From the cell containing the given text, extract its center point as (x, y) coordinate. 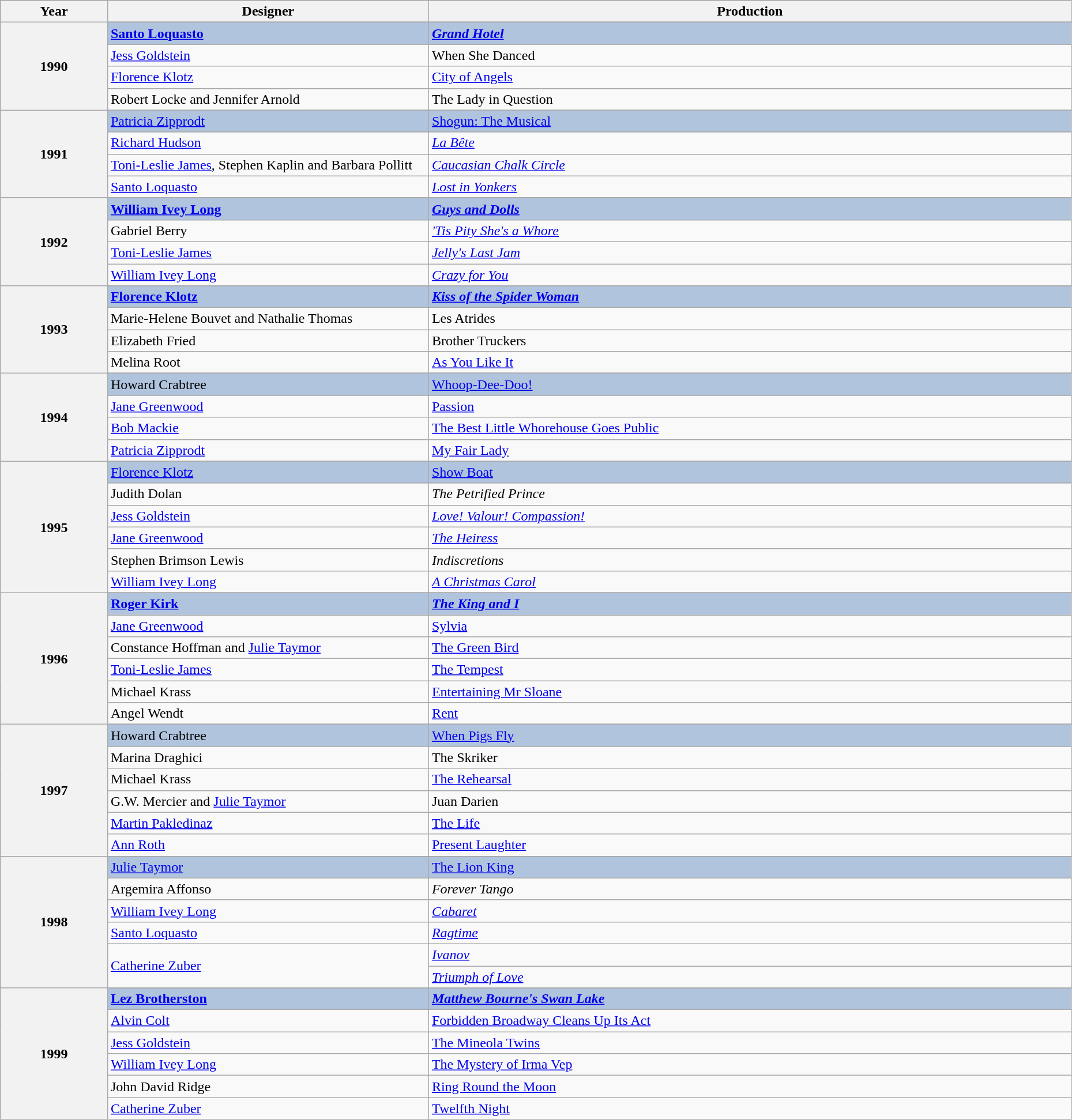
G.W. Mercier and Julie Taymor (268, 801)
Stephen Brimson Lewis (268, 560)
Present Laughter (750, 845)
Lez Brotherston (268, 999)
1995 (54, 527)
1991 (54, 154)
Shogun: The Musical (750, 121)
The King and I (750, 604)
Cabaret (750, 911)
Production (750, 12)
Ivanov (750, 955)
Forever Tango (750, 889)
Angel Wendt (268, 714)
The Rehearsal (750, 779)
Kiss of the Spider Woman (750, 297)
The Lady in Question (750, 99)
Twelfth Night (750, 1108)
A Christmas Carol (750, 582)
1993 (54, 330)
1999 (54, 1054)
Jelly's Last Jam (750, 252)
1992 (54, 242)
La Bête (750, 143)
Guys and Dolls (750, 209)
Roger Kirk (268, 604)
1998 (54, 922)
'Tis Pity She's a Whore (750, 231)
The Life (750, 823)
Sylvia (750, 625)
Melina Root (268, 363)
Brother Truckers (750, 341)
Juan Darien (750, 801)
Designer (268, 12)
Julie Taymor (268, 867)
Caucasian Chalk Circle (750, 165)
The Skriker (750, 757)
The Mystery of Irma Vep (750, 1065)
Matthew Bourne's Swan Lake (750, 999)
Ragtime (750, 933)
Forbidden Broadway Cleans Up Its Act (750, 1021)
The Petrified Prince (750, 494)
Toni-Leslie James, Stephen Kaplin and Barbara Pollitt (268, 165)
The Mineola Twins (750, 1043)
The Tempest (750, 670)
The Heiress (750, 538)
Gabriel Berry (268, 231)
Grand Hotel (750, 33)
Alvin Colt (268, 1021)
Richard Hudson (268, 143)
Martin Pakledinaz (268, 823)
When Pigs Fly (750, 736)
John David Ridge (268, 1087)
Entertaining Mr Sloane (750, 692)
Bob Mackie (268, 428)
Marie-Helene Bouvet and Nathalie Thomas (268, 319)
1990 (54, 66)
When She Danced (750, 55)
Ring Round the Moon (750, 1087)
1994 (54, 417)
The Lion King (750, 867)
As You Like It (750, 363)
Crazy for You (750, 275)
Triumph of Love (750, 977)
Les Atrides (750, 319)
The Best Little Whorehouse Goes Public (750, 428)
Whoop-Dee-Doo! (750, 384)
Passion (750, 406)
Robert Locke and Jennifer Arnold (268, 99)
1996 (54, 658)
Indiscretions (750, 560)
Show Boat (750, 472)
Lost in Yonkers (750, 187)
Marina Draghici (268, 757)
Love! Valour! Compassion! (750, 516)
Year (54, 12)
Rent (750, 714)
City of Angels (750, 77)
Elizabeth Fried (268, 341)
My Fair Lady (750, 450)
1997 (54, 790)
Judith Dolan (268, 494)
The Green Bird (750, 648)
Ann Roth (268, 845)
Argemira Affonso (268, 889)
Constance Hoffman and Julie Taymor (268, 648)
